Determine the [X, Y] coordinate at the center of the cell enclosing the given text.  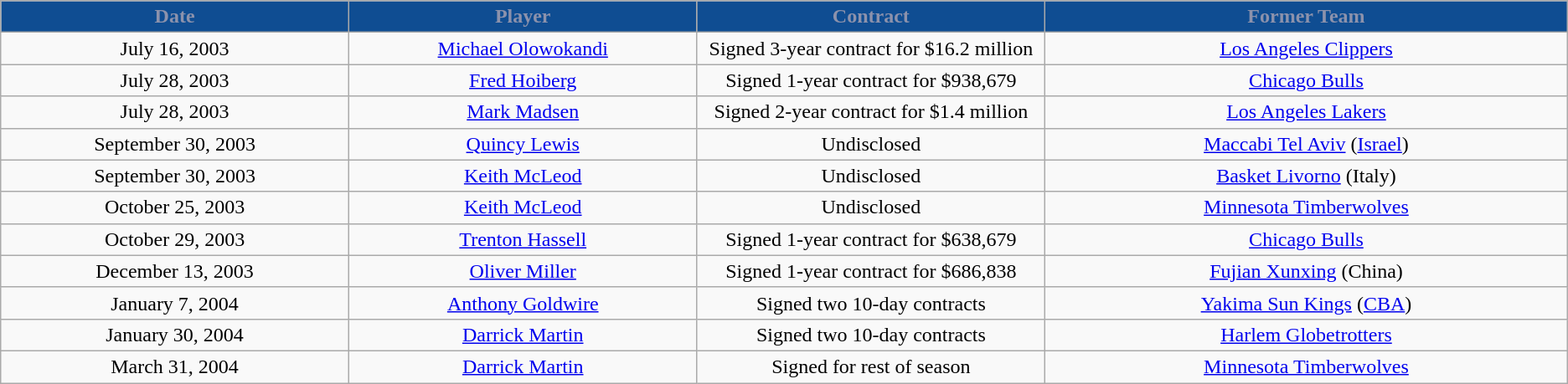
October 29, 2003 [175, 239]
Signed 2-year contract for $1.4 million [871, 112]
January 30, 2004 [175, 335]
Anthony Goldwire [523, 303]
Basket Livorno (Italy) [1307, 176]
Signed 3-year contract for $16.2 million [871, 49]
Harlem Globetrotters [1307, 335]
Michael Olowokandi [523, 49]
Signed 1-year contract for $638,679 [871, 239]
Fred Hoiberg [523, 80]
January 7, 2004 [175, 303]
Los Angeles Clippers [1307, 49]
Date [175, 17]
Signed 1-year contract for $938,679 [871, 80]
Yakima Sun Kings (CBA) [1307, 303]
Player [523, 17]
Trenton Hassell [523, 239]
December 13, 2003 [175, 271]
Los Angeles Lakers [1307, 112]
October 25, 2003 [175, 207]
Signed for rest of season [871, 366]
Fujian Xunxing (China) [1307, 271]
Maccabi Tel Aviv (Israel) [1307, 144]
Mark Madsen [523, 112]
Former Team [1307, 17]
Contract [871, 17]
Quincy Lewis [523, 144]
Oliver Miller [523, 271]
July 16, 2003 [175, 49]
March 31, 2004 [175, 366]
Signed 1-year contract for $686,838 [871, 271]
